Identify which cell holds the provided text, then report its [x, y] central coordinate. 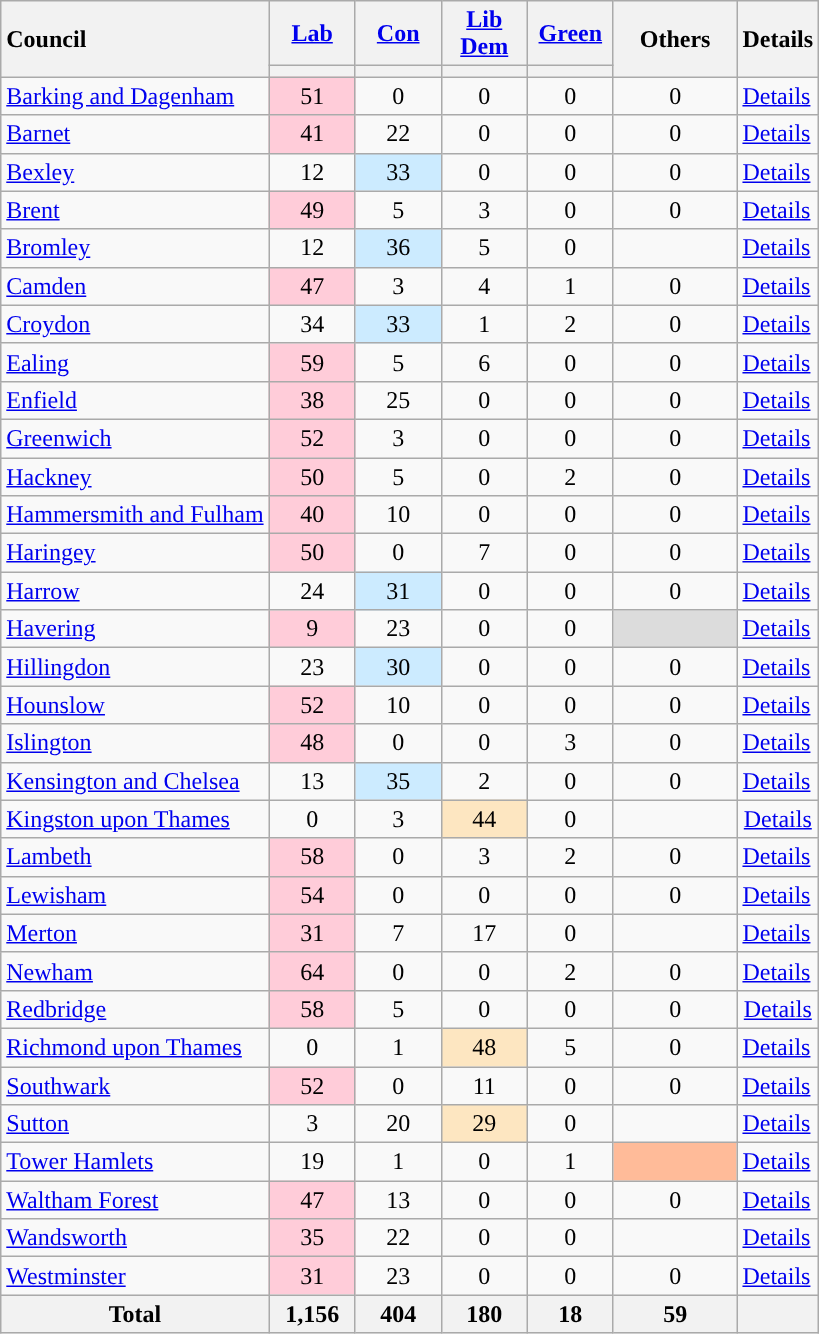
Tower Hamlets [135, 1162]
Lambeth [135, 857]
Hammersmith and Fulham [135, 515]
Council [135, 39]
20 [398, 1124]
Merton [135, 933]
Southwark [135, 1085]
38 [312, 400]
Newham [135, 971]
Barnet [135, 134]
Redbridge [135, 1009]
44 [484, 819]
51 [312, 96]
64 [312, 971]
19 [312, 1162]
Hounslow [135, 705]
36 [398, 248]
29 [484, 1124]
Lib Dem [484, 34]
Greenwich [135, 438]
30 [398, 667]
Haringey [135, 553]
34 [312, 324]
Wandsworth [135, 1238]
Bromley [135, 248]
Total [135, 1314]
Camden [135, 286]
Croydon [135, 324]
54 [312, 895]
11 [484, 1085]
24 [312, 591]
Enfield [135, 400]
Others [675, 39]
Brent [135, 210]
40 [312, 515]
Ealing [135, 362]
Green [570, 34]
Barking and Dagenham [135, 96]
Kensington and Chelsea [135, 781]
Hillingdon [135, 667]
Richmond upon Thames [135, 1047]
180 [484, 1314]
Kingston upon Thames [135, 819]
Havering [135, 629]
Con [398, 34]
4 [484, 286]
9 [312, 629]
Harrow [135, 591]
18 [570, 1314]
49 [312, 210]
41 [312, 134]
Sutton [135, 1124]
Hackney [135, 477]
Bexley [135, 172]
Lab [312, 34]
Islington [135, 743]
17 [484, 933]
25 [398, 400]
Lewisham [135, 895]
404 [398, 1314]
1,156 [312, 1314]
Westminster [135, 1276]
6 [484, 362]
Waltham Forest [135, 1200]
